Detect which cell encompasses the target text, then output its [X, Y] center coordinate. 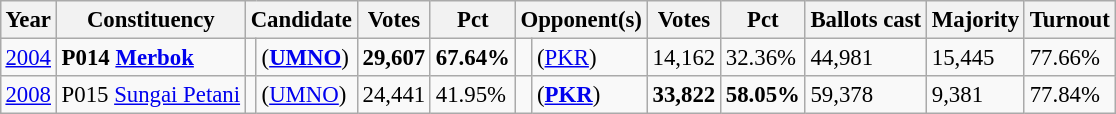
P014 Merbok [150, 57]
Year [28, 20]
2004 [28, 57]
33,822 [684, 95]
Turnout [1070, 20]
9,381 [975, 95]
44,981 [866, 57]
29,607 [394, 57]
Constituency [150, 20]
77.84% [1070, 95]
15,445 [975, 57]
41.95% [472, 95]
77.66% [1070, 57]
59,378 [866, 95]
2008 [28, 95]
Candidate [301, 20]
Opponent(s) [581, 20]
32.36% [762, 57]
P015 Sungai Petani [150, 95]
Ballots cast [866, 20]
Majority [975, 20]
67.64% [472, 57]
14,162 [684, 57]
58.05% [762, 95]
24,441 [394, 95]
